For the text-containing cell, return its midpoint in (x, y) coordinate format. 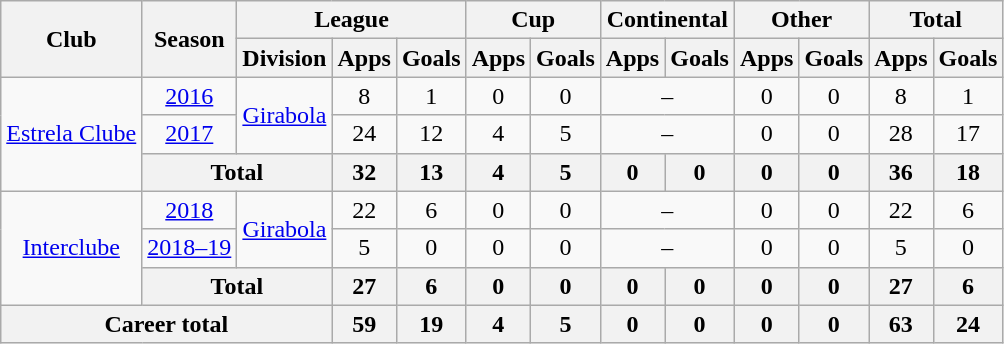
12 (431, 134)
Other (801, 20)
League (352, 20)
18 (968, 172)
2018 (190, 210)
Cup (533, 20)
Continental (667, 20)
2018–19 (190, 248)
28 (901, 134)
Club (72, 39)
36 (901, 172)
63 (901, 324)
19 (431, 324)
Season (190, 39)
32 (364, 172)
Interclube (72, 248)
Career total (166, 324)
2016 (190, 96)
59 (364, 324)
17 (968, 134)
2017 (190, 134)
Division (284, 58)
13 (431, 172)
Estrela Clube (72, 134)
